Scan for the cell matching the given text and deliver its (X, Y) coordinate at center. 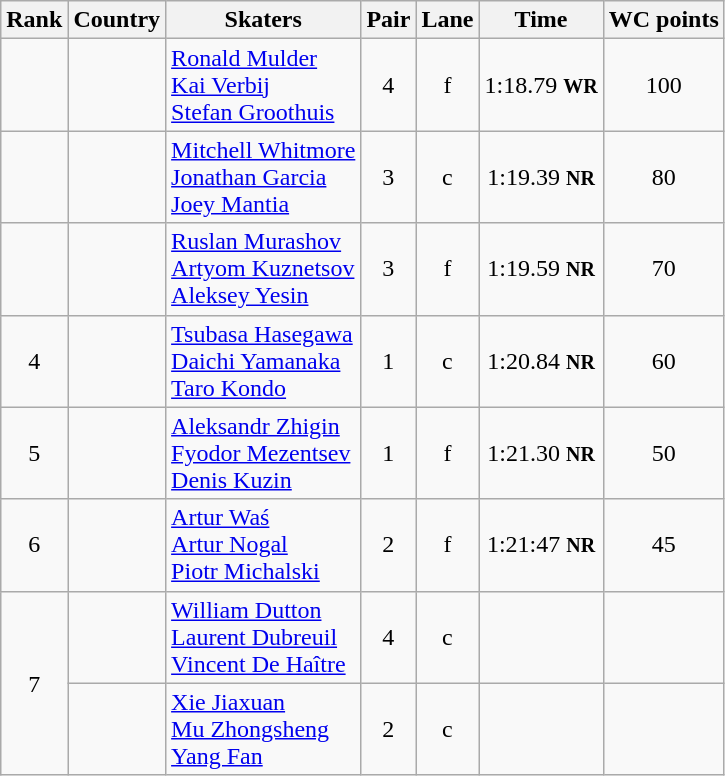
Aleksandr ZhiginFyodor MezentsevDenis Kuzin (264, 453)
1:18.79 WR (541, 85)
7 (34, 683)
Time (541, 20)
1:20.84 NR (541, 361)
1:21:47 NR (541, 545)
5 (34, 453)
Pair (388, 20)
6 (34, 545)
WC points (664, 20)
80 (664, 177)
Skaters (264, 20)
Lane (448, 20)
Rank (34, 20)
70 (664, 269)
Ronald MulderKai VerbijStefan Groothuis (264, 85)
45 (664, 545)
Mitchell WhitmoreJonathan GarciaJoey Mantia (264, 177)
1:19.59 NR (541, 269)
William DuttonLaurent DubreuilVincent De Haître (264, 637)
100 (664, 85)
Country (117, 20)
Tsubasa HasegawaDaichi YamanakaTaro Kondo (264, 361)
Ruslan MurashovArtyom KuznetsovAleksey Yesin (264, 269)
60 (664, 361)
Xie JiaxuanMu ZhongshengYang Fan (264, 729)
1:19.39 NR (541, 177)
1:21.30 NR (541, 453)
Artur WaśArtur NogalPiotr Michalski (264, 545)
50 (664, 453)
